Find where the given text appears and provide that cell's center as (x, y) coordinate. 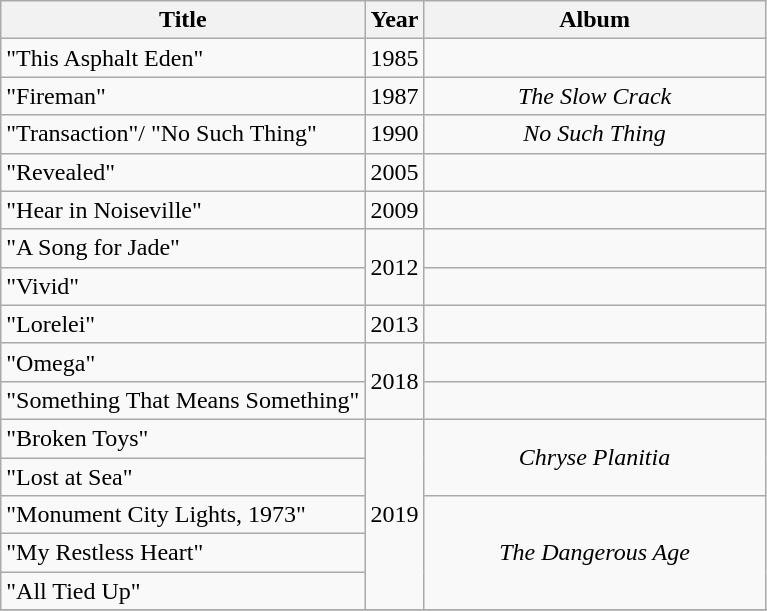
"Lorelei" (183, 324)
"My Restless Heart" (183, 553)
Title (183, 20)
2013 (394, 324)
2019 (394, 514)
"Revealed" (183, 172)
2009 (394, 210)
"Fireman" (183, 96)
1987 (394, 96)
"All Tied Up" (183, 591)
2018 (394, 381)
"Something That Means Something" (183, 400)
Album (594, 20)
"Monument City Lights, 1973" (183, 515)
"This Asphalt Eden" (183, 58)
1990 (394, 134)
Year (394, 20)
"Vivid" (183, 286)
Chryse Planitia (594, 457)
"Broken Toys" (183, 438)
The Dangerous Age (594, 553)
No Such Thing (594, 134)
1985 (394, 58)
"A Song for Jade" (183, 248)
"Lost at Sea" (183, 477)
2012 (394, 267)
"Transaction"/ "No Such Thing" (183, 134)
2005 (394, 172)
The Slow Crack (594, 96)
"Omega" (183, 362)
"Hear in Noiseville" (183, 210)
